Pinpoint the cell where the given text exists, returning its [X, Y] midpoint coordinate. 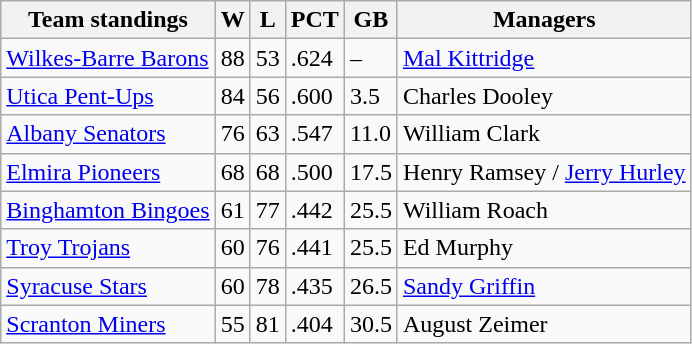
Utica Pent-Ups [108, 96]
63 [268, 134]
.547 [314, 134]
Managers [544, 20]
Albany Senators [108, 134]
3.5 [370, 96]
11.0 [370, 134]
.404 [314, 324]
84 [232, 96]
81 [268, 324]
Charles Dooley [544, 96]
Henry Ramsey / Jerry Hurley [544, 172]
61 [232, 210]
17.5 [370, 172]
.500 [314, 172]
78 [268, 286]
30.5 [370, 324]
Wilkes-Barre Barons [108, 58]
.441 [314, 248]
William Clark [544, 134]
Sandy Griffin [544, 286]
.600 [314, 96]
Mal Kittridge [544, 58]
.624 [314, 58]
53 [268, 58]
55 [232, 324]
GB [370, 20]
77 [268, 210]
26.5 [370, 286]
Team standings [108, 20]
PCT [314, 20]
August Zeimer [544, 324]
56 [268, 96]
Scranton Miners [108, 324]
Ed Murphy [544, 248]
.435 [314, 286]
.442 [314, 210]
88 [232, 58]
W [232, 20]
L [268, 20]
Binghamton Bingoes [108, 210]
Troy Trojans [108, 248]
– [370, 58]
William Roach [544, 210]
Elmira Pioneers [108, 172]
Syracuse Stars [108, 286]
